Capture the cell that displays the provided text and extract its [x, y] central coordinate. 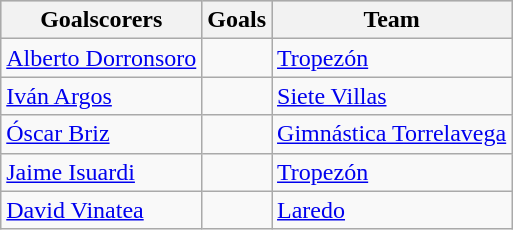
Iván Argos [102, 96]
Laredo [392, 210]
David Vinatea [102, 210]
Siete Villas [392, 96]
Óscar Briz [102, 134]
Jaime Isuardi [102, 172]
Team [392, 20]
Alberto Dorronsoro [102, 58]
Goalscorers [102, 20]
Gimnástica Torrelavega [392, 134]
Goals [237, 20]
